Pinpoint the cell where the given text exists, returning its [X, Y] midpoint coordinate. 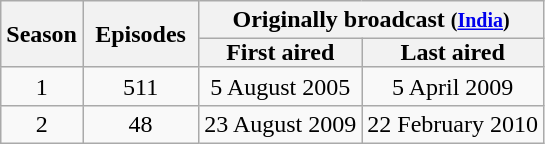
Episodes [140, 34]
First aired [280, 53]
1 [42, 86]
Originally broadcast (India) [372, 20]
2 [42, 124]
23 August 2009 [280, 124]
511 [140, 86]
5 April 2009 [453, 86]
Season [42, 34]
Last aired [453, 53]
48 [140, 124]
5 August 2005 [280, 86]
22 February 2010 [453, 124]
